Provide the (X, Y) coordinate of the cell's center where the given text is located.  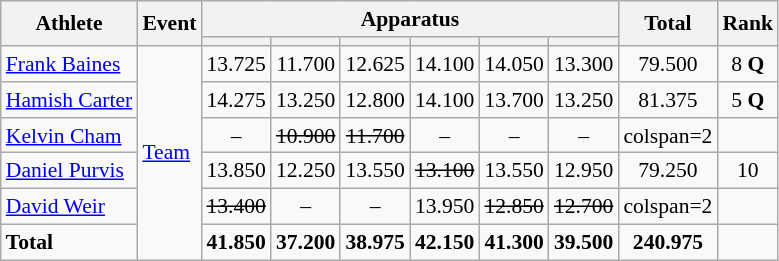
Apparatus (410, 19)
12.950 (584, 171)
Hamish Carter (70, 100)
8 Q (748, 64)
37.200 (306, 243)
41.300 (514, 243)
12.250 (306, 171)
Daniel Purvis (70, 171)
12.700 (584, 207)
Event (169, 24)
Rank (748, 24)
39.500 (584, 243)
12.800 (374, 100)
Kelvin Cham (70, 136)
David Weir (70, 207)
13.100 (444, 171)
13.725 (236, 64)
13.400 (236, 207)
38.975 (374, 243)
79.500 (668, 64)
41.850 (236, 243)
10 (748, 171)
13.300 (584, 64)
Frank Baines (70, 64)
Athlete (70, 24)
79.250 (668, 171)
5 Q (748, 100)
13.950 (444, 207)
13.850 (236, 171)
10.900 (306, 136)
12.625 (374, 64)
14.050 (514, 64)
13.700 (514, 100)
12.850 (514, 207)
14.275 (236, 100)
Team (169, 153)
240.975 (668, 243)
81.375 (668, 100)
42.150 (444, 243)
